Locate the cell with the specified text and output its [x, y] center coordinate. 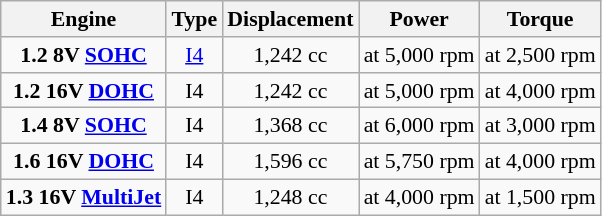
at 1,500 rpm [540, 197]
Type [194, 18]
1,248 cc [290, 197]
1,596 cc [290, 161]
Power [420, 18]
at 5,750 rpm [420, 161]
Torque [540, 18]
at 2,500 rpm [540, 54]
1.2 16V DOHC [84, 90]
Engine [84, 18]
1.2 8V SOHC [84, 54]
1,368 cc [290, 125]
at 3,000 rpm [540, 125]
1.6 16V DOHC [84, 161]
Displacement [290, 18]
at 6,000 rpm [420, 125]
1.3 16V MultiJet [84, 197]
1.4 8V SOHC [84, 125]
